Locate the cell with the specified text and output its [X, Y] center coordinate. 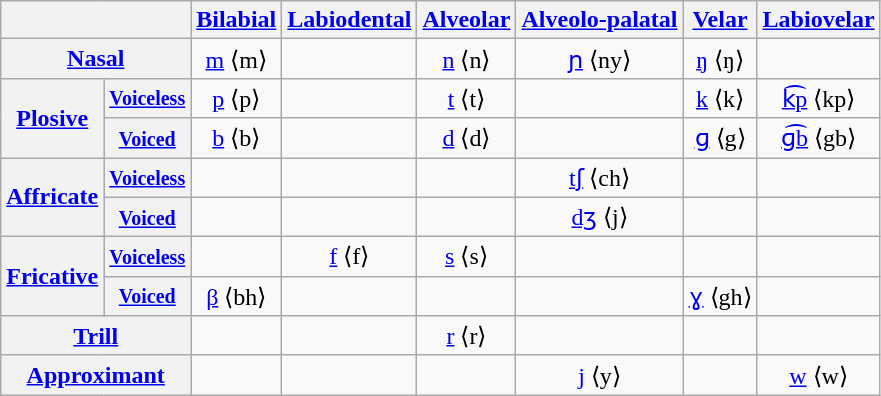
n ⟨n⟩ [466, 59]
ŋ ⟨ŋ⟩ [720, 59]
Affricate [52, 198]
dʒ ⟨j⟩ [600, 217]
f ⟨f⟩ [350, 257]
Alveolar [466, 20]
w ⟨w⟩ [818, 375]
Velar [720, 20]
t ⟨t⟩ [466, 98]
ɡ͡b ⟨gb⟩ [818, 138]
s ⟨s⟩ [466, 257]
Alveolo-palatal [600, 20]
Approximant [96, 375]
d ⟨d⟩ [466, 138]
Plosive [52, 118]
Trill [96, 336]
b ⟨b⟩ [236, 138]
Labiovelar [818, 20]
j ⟨y⟩ [600, 375]
Nasal [96, 59]
ɡ ⟨g⟩ [720, 138]
r ⟨r⟩ [466, 336]
k͡p ⟨kp⟩ [818, 98]
β ⟨bh⟩ [236, 296]
ɣ ⟨gh⟩ [720, 296]
ɲ ⟨ny⟩ [600, 59]
Labiodental [350, 20]
tʃ ⟨ch⟩ [600, 178]
Fricative [52, 276]
Bilabial [236, 20]
m ⟨m⟩ [236, 59]
p ⟨p⟩ [236, 98]
k ⟨k⟩ [720, 98]
